Find where the given text appears and provide that cell's center as (x, y) coordinate. 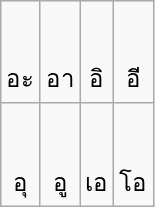
อา (60, 52)
อะ (21, 52)
เอ (97, 154)
อี (133, 52)
อุ (21, 154)
อิ (97, 52)
อู (60, 154)
โอ (133, 154)
